Return [x, y] of the center of cell containing provided text 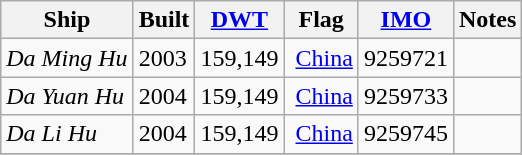
Built [164, 20]
9259733 [406, 96]
Da Ming Hu [67, 58]
Notes [487, 20]
DWT [240, 20]
Da Li Hu [67, 134]
Flag [321, 20]
Da Yuan Hu [67, 96]
IMO [406, 20]
9259745 [406, 134]
2003 [164, 58]
Ship [67, 20]
9259721 [406, 58]
